Provide the (X, Y) coordinate of the cell's center where the given text is located.  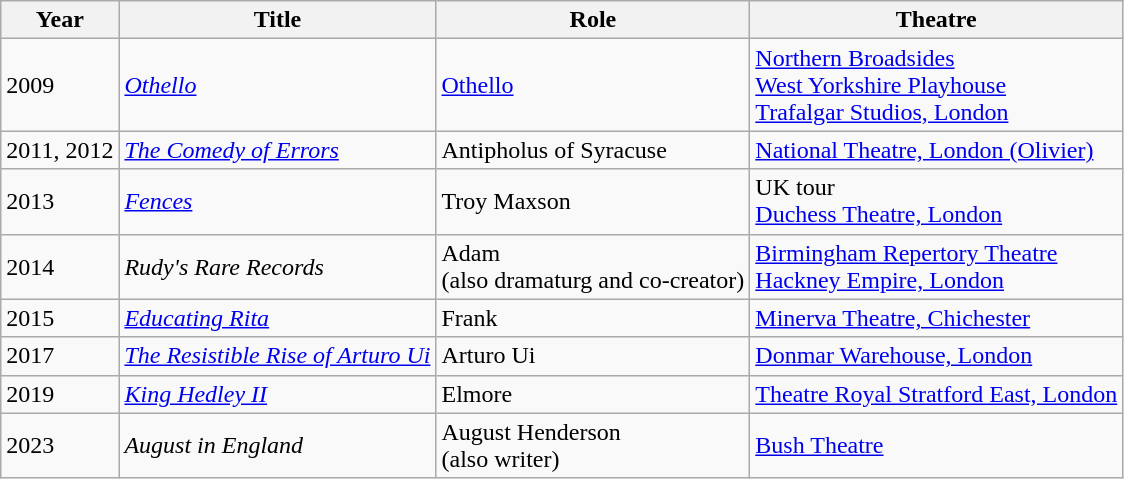
Rudy's Rare Records (278, 266)
2019 (60, 394)
The Comedy of Errors (278, 150)
Antipholus of Syracuse (593, 150)
2015 (60, 318)
National Theatre, London (Olivier) (936, 150)
Arturo Ui (593, 356)
Troy Maxson (593, 202)
2014 (60, 266)
Theatre (936, 20)
The Resistible Rise of Arturo Ui (278, 356)
Theatre Royal Stratford East, London (936, 394)
Adam(also dramaturg and co-creator) (593, 266)
2013 (60, 202)
Fences (278, 202)
Northern BroadsidesWest Yorkshire PlayhouseTrafalgar Studios, London (936, 85)
Frank (593, 318)
2009 (60, 85)
Educating Rita (278, 318)
2023 (60, 446)
UK tourDuchess Theatre, London (936, 202)
Title (278, 20)
Birmingham Repertory TheatreHackney Empire, London (936, 266)
August in England (278, 446)
2017 (60, 356)
Bush Theatre (936, 446)
Year (60, 20)
2011, 2012 (60, 150)
King Hedley II (278, 394)
Donmar Warehouse, London (936, 356)
August Henderson(also writer) (593, 446)
Minerva Theatre, Chichester (936, 318)
Role (593, 20)
Elmore (593, 394)
